Scan for the cell matching the given text and deliver its (X, Y) coordinate at center. 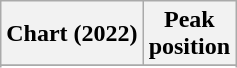
Peakposition (189, 34)
Chart (2022) (72, 34)
